Return the [x, y] coordinate for the center point of the cell that contains the specified text.  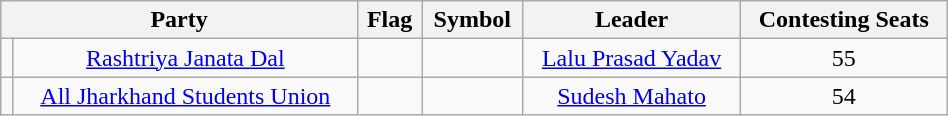
Party [180, 20]
54 [844, 96]
55 [844, 58]
Symbol [472, 20]
Sudesh Mahato [632, 96]
Leader [632, 20]
Lalu Prasad Yadav [632, 58]
Flag [389, 20]
Rashtriya Janata Dal [185, 58]
Contesting Seats [844, 20]
All Jharkhand Students Union [185, 96]
